Scan for the cell matching the given text and deliver its [x, y] coordinate at center. 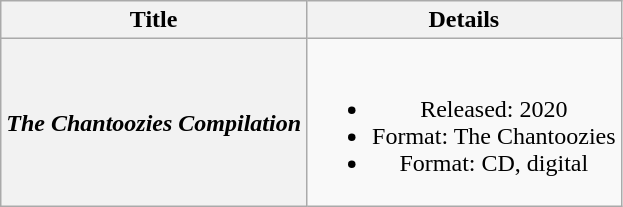
The Chantoozies Compilation [154, 122]
Title [154, 20]
Details [464, 20]
Released: 2020Format: The ChantooziesFormat: CD, digital [464, 122]
